Extract the [x, y] coordinate from the center of the cell holding the provided text.  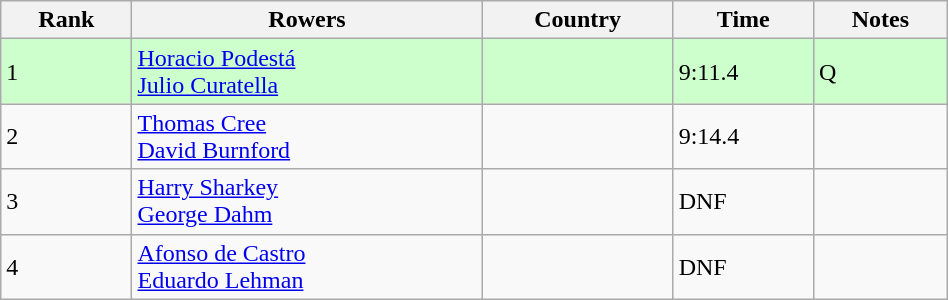
Rank [66, 20]
Harry SharkeyGeorge Dahm [307, 202]
Time [743, 20]
Notes [880, 20]
Country [578, 20]
Q [880, 72]
4 [66, 266]
9:14.4 [743, 136]
Horacio PodestáJulio Curatella [307, 72]
Afonso de CastroEduardo Lehman [307, 266]
3 [66, 202]
Rowers [307, 20]
2 [66, 136]
Thomas CreeDavid Burnford [307, 136]
1 [66, 72]
9:11.4 [743, 72]
